Scan for the cell matching the given text and deliver its (X, Y) coordinate at center. 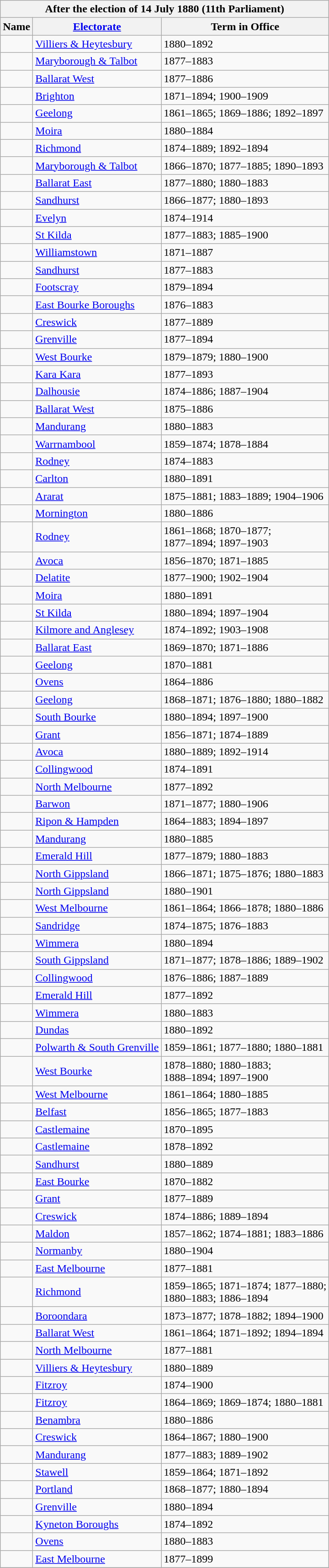
1864–1869; 1869–1874; 1880–1881 (245, 1403)
Name (16, 26)
Kyneton Boroughs (97, 1524)
1878–1892 (245, 1147)
1861–1864; 1866–1878; 1880–1886 (245, 908)
1877–1880; 1880–1883 (245, 183)
1874–1886; 1887–1904 (245, 392)
After the election of 14 July 1880 (11th Parliament) (164, 9)
1874–1900 (245, 1385)
1866–1870; 1877–1885; 1890–1893 (245, 165)
1864–1867; 1880–1900 (245, 1437)
1880–1885 (245, 839)
1878–1880; 1880–1883;1888–1894; 1897–1900 (245, 1071)
1859–1861; 1877–1880; 1880–1881 (245, 1047)
1875–1881; 1883–1889; 1904–1906 (245, 496)
1873–1877; 1878–1882; 1894–1900 (245, 1315)
Evelyn (97, 218)
Dundas (97, 1030)
1856–1871; 1874–1889 (245, 734)
1856–1865; 1877–1883 (245, 1112)
Electorate (97, 26)
1868–1871; 1876–1880; 1880–1882 (245, 699)
1874–1892 (245, 1524)
1871–1877; 1878–1886; 1889–1902 (245, 960)
1869–1870; 1871–1886 (245, 647)
1861–1868; 1870–1877;1877–1894; 1897–1903 (245, 537)
1880–1884 (245, 131)
1880–1894; 1897–1904 (245, 613)
Belfast (97, 1112)
Delatite (97, 578)
Dalhousie (97, 392)
1876–1883 (245, 305)
1877–1893 (245, 374)
South Gippsland (97, 960)
Mornington (97, 514)
1874–1886; 1889–1894 (245, 1216)
1874–1883 (245, 461)
1880–1894; 1897–1900 (245, 717)
1874–1889; 1892–1894 (245, 148)
East Bourke Boroughs (97, 305)
1874–1875; 1876–1883 (245, 926)
Warrnambool (97, 444)
1870–1882 (245, 1181)
Stawell (97, 1472)
Normanby (97, 1251)
1879–1894 (245, 287)
1864–1886 (245, 682)
Maldon (97, 1234)
1877–1900; 1902–1904 (245, 578)
1880–1889; 1892–1914 (245, 752)
1874–1892; 1903–1908 (245, 630)
1871–1877; 1880–1906 (245, 804)
Footscray (97, 287)
1861–1865; 1869–1886; 1892–1897 (245, 113)
Barwon (97, 804)
Ararat (97, 496)
1879–1879; 1880–1900 (245, 357)
1871–1887 (245, 253)
1859–1874; 1878–1884 (245, 444)
Term in Office (245, 26)
1877–1886 (245, 79)
1866–1871; 1875–1876; 1880–1883 (245, 874)
1864–1883; 1894–1897 (245, 821)
1877–1883; 1885–1900 (245, 235)
1870–1895 (245, 1129)
1868–1877; 1880–1894 (245, 1489)
1859–1865; 1871–1874; 1877–1880;1880–1883; 1886–1894 (245, 1292)
Brighton (97, 96)
Portland (97, 1489)
1874–1891 (245, 769)
1871–1894; 1900–1909 (245, 96)
Polwarth & South Grenville (97, 1047)
Williamstown (97, 253)
1877–1883; 1889–1902 (245, 1455)
1877–1894 (245, 339)
Kara Kara (97, 374)
East Bourke (97, 1181)
1877–1879; 1880–1883 (245, 856)
1857–1862; 1874–1881; 1883–1886 (245, 1234)
1880–1901 (245, 891)
Carlton (97, 478)
1866–1877; 1880–1893 (245, 200)
Boroondara (97, 1315)
1870–1881 (245, 665)
1876–1886; 1887–1889 (245, 978)
Sandridge (97, 926)
Benambra (97, 1420)
Kilmore and Anglesey (97, 630)
1856–1870; 1871–1885 (245, 561)
1875–1886 (245, 409)
1874–1914 (245, 218)
1859–1864; 1871–1892 (245, 1472)
1880–1904 (245, 1251)
South Bourke (97, 717)
1861–1864; 1880–1885 (245, 1095)
Ripon & Hampden (97, 821)
1877–1899 (245, 1559)
1861–1864; 1871–1892; 1894–1894 (245, 1333)
